Return (x, y) of the center of cell containing provided text 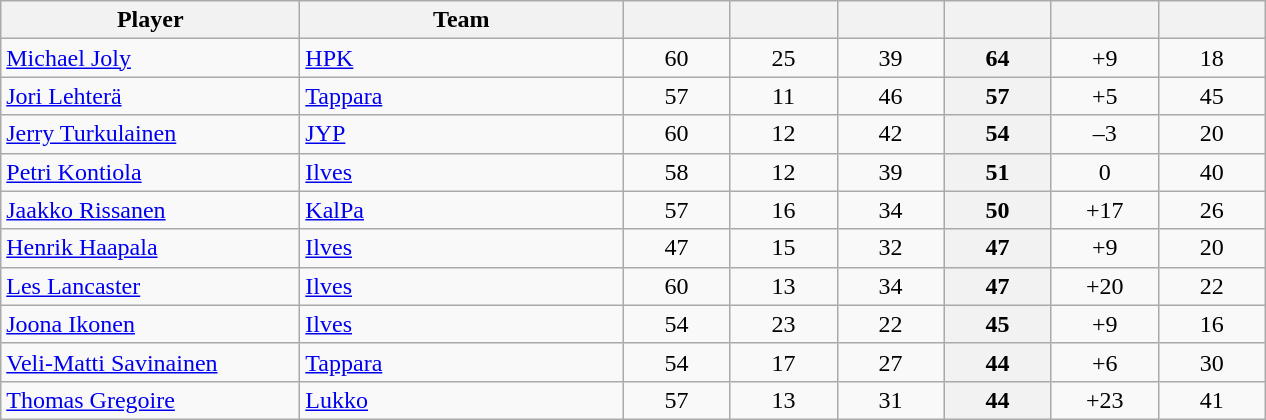
Michael Joly (150, 58)
40 (1212, 172)
46 (890, 96)
Joona Ikonen (150, 324)
Player (150, 20)
64 (998, 58)
42 (890, 134)
KalPa (462, 210)
25 (784, 58)
15 (784, 248)
–3 (1104, 134)
JYP (462, 134)
HPK (462, 58)
+6 (1104, 362)
Veli-Matti Savinainen (150, 362)
Jori Lehterä (150, 96)
Jaakko Rissanen (150, 210)
30 (1212, 362)
26 (1212, 210)
Lukko (462, 400)
32 (890, 248)
Les Lancaster (150, 286)
58 (676, 172)
51 (998, 172)
Thomas Gregoire (150, 400)
Petri Kontiola (150, 172)
27 (890, 362)
41 (1212, 400)
23 (784, 324)
50 (998, 210)
31 (890, 400)
0 (1104, 172)
+5 (1104, 96)
17 (784, 362)
11 (784, 96)
+23 (1104, 400)
+17 (1104, 210)
+20 (1104, 286)
Team (462, 20)
Jerry Turkulainen (150, 134)
Henrik Haapala (150, 248)
18 (1212, 58)
